Pinpoint the cell where the given text exists, returning its [x, y] midpoint coordinate. 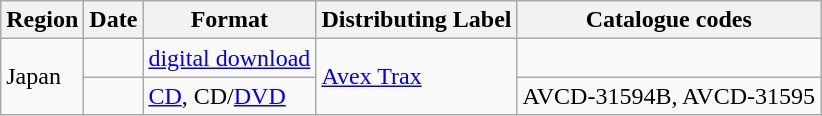
digital download [230, 58]
CD, CD/DVD [230, 96]
Distributing Label [416, 20]
Catalogue codes [669, 20]
Format [230, 20]
Region [42, 20]
Avex Trax [416, 77]
Japan [42, 77]
AVCD-31594B, AVCD-31595 [669, 96]
Date [114, 20]
